Extract the [X, Y] coordinate from the center of the cell holding the provided text.  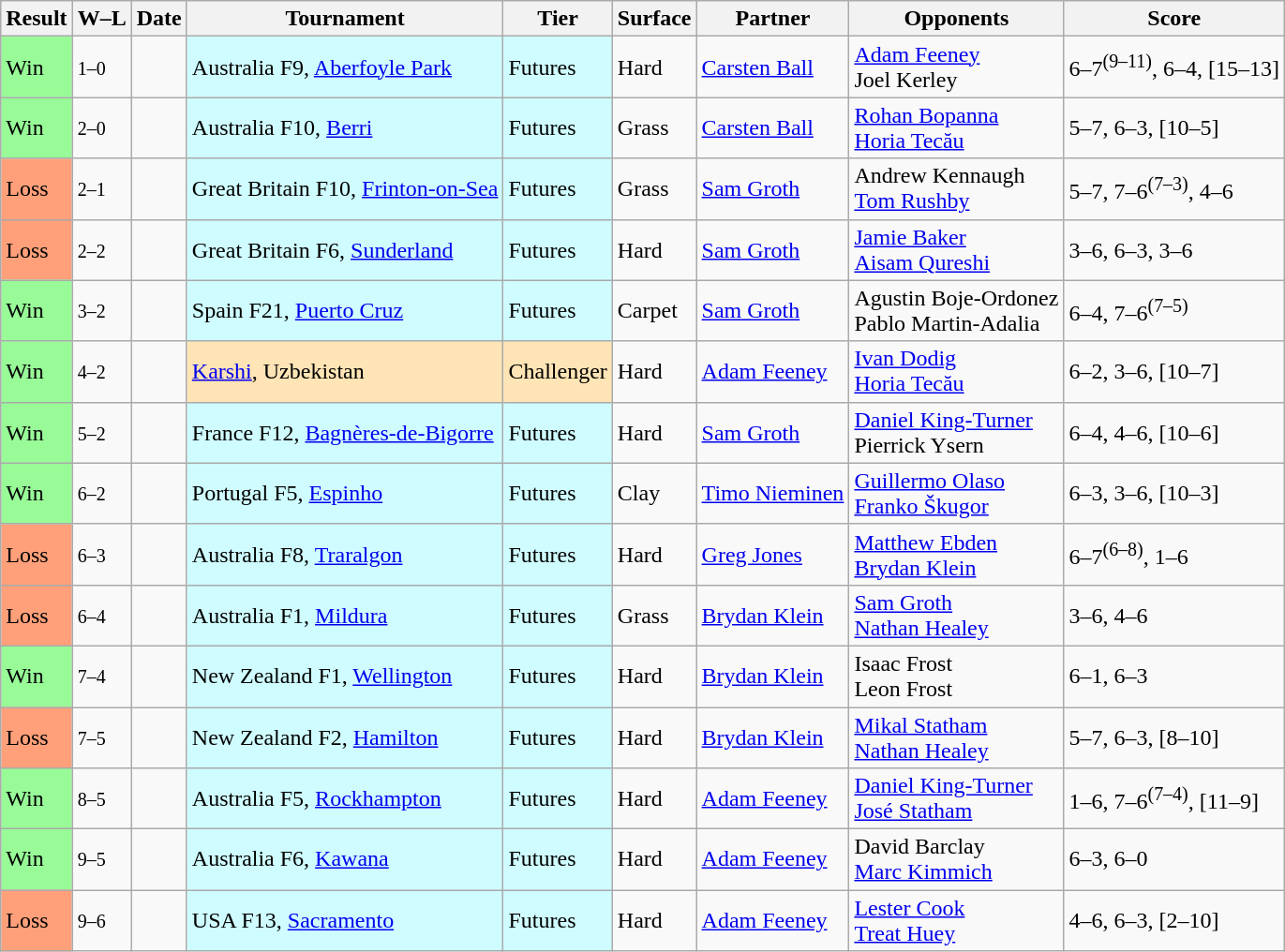
Karshi, Uzbekistan [345, 371]
Lester Cook Treat Huey [956, 920]
Great Britain F6, Sunderland [345, 249]
Surface [654, 19]
Guillermo Olaso Franko Škugor [956, 493]
5–7, 6–3, [8–10] [1174, 736]
Adam Feeney Joel Kerley [956, 67]
Australia F10, Berri [345, 127]
3–6, 4–6 [1174, 615]
Greg Jones [772, 555]
2–1 [101, 189]
6–3, 3–6, [10–3] [1174, 493]
6–1, 6–3 [1174, 677]
David Barclay Marc Kimmich [956, 860]
6–4 [101, 615]
Australia F5, Rockhampton [345, 798]
Timo Nieminen [772, 493]
Portugal F5, Espinho [345, 493]
Opponents [956, 19]
Clay [654, 493]
Australia F1, Mildura [345, 615]
USA F13, Sacramento [345, 920]
8–5 [101, 798]
5–7, 7–6(7–3), 4–6 [1174, 189]
3–2 [101, 311]
New Zealand F2, Hamilton [345, 736]
Australia F8, Traralgon [345, 555]
Matthew Ebden Brydan Klein [956, 555]
2–0 [101, 127]
Australia F9, Aberfoyle Park [345, 67]
6–2 [101, 493]
Isaac Frost Leon Frost [956, 677]
Sam Groth Nathan Healey [956, 615]
9–5 [101, 860]
France F12, Bagnères-de-Bigorre [345, 433]
6–3 [101, 555]
6–7(6–8), 1–6 [1174, 555]
Date [159, 19]
6–3, 6–0 [1174, 860]
Score [1174, 19]
Andrew Kennaugh Tom Rushby [956, 189]
5–2 [101, 433]
7–5 [101, 736]
Rohan Bopanna Horia Tecău [956, 127]
Australia F6, Kawana [345, 860]
1–0 [101, 67]
2–2 [101, 249]
Challenger [558, 371]
3–6, 6–3, 3–6 [1174, 249]
Ivan Dodig Horia Tecău [956, 371]
Tier [558, 19]
9–6 [101, 920]
Carpet [654, 311]
5–7, 6–3, [10–5] [1174, 127]
Daniel King-Turner José Statham [956, 798]
1–6, 7–6(7–4), [11–9] [1174, 798]
6–7(9–11), 6–4, [15–13] [1174, 67]
Great Britain F10, Frinton-on-Sea [345, 189]
7–4 [101, 677]
4–6, 6–3, [2–10] [1174, 920]
6–4, 4–6, [10–6] [1174, 433]
Tournament [345, 19]
Mikal Statham Nathan Healey [956, 736]
Jamie Baker Aisam Qureshi [956, 249]
6–2, 3–6, [10–7] [1174, 371]
6–4, 7–6(7–5) [1174, 311]
Partner [772, 19]
Daniel King-Turner Pierrick Ysern [956, 433]
4–2 [101, 371]
Agustin Boje-Ordonez Pablo Martin-Adalia [956, 311]
New Zealand F1, Wellington [345, 677]
W–L [101, 19]
Result [37, 19]
Spain F21, Puerto Cruz [345, 311]
